Search for the cell housing the specified text and yield its [x, y] center coordinate. 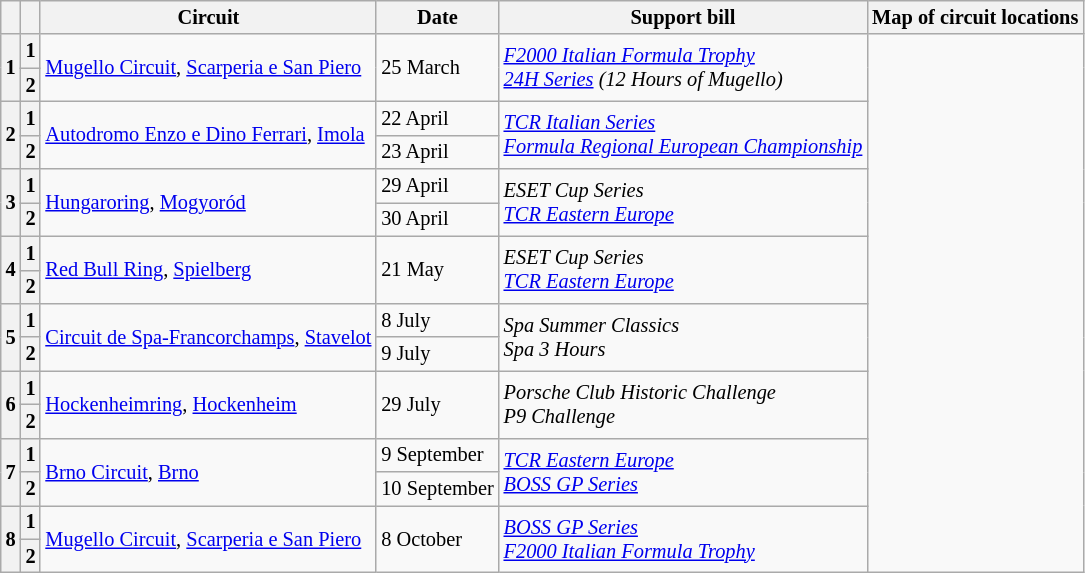
4 [11, 270]
Support bill [684, 17]
8 July [437, 320]
25 March [437, 68]
Map of circuit locations [975, 17]
TCR Eastern EuropeBOSS GP Series [684, 472]
29 April [437, 186]
Date [437, 17]
7 [11, 472]
TCR Italian SeriesFormula Regional European Championship [684, 134]
F2000 Italian Formula Trophy24H Series (12 Hours of Mugello) [684, 68]
9 September [437, 455]
Brno Circuit, Brno [208, 472]
30 April [437, 219]
Porsche Club Historic ChallengeP9 Challenge [684, 404]
Circuit [208, 17]
6 [11, 404]
22 April [437, 118]
8 October [437, 538]
Hockenheimring, Hockenheim [208, 404]
5 [11, 336]
10 September [437, 489]
Autodromo Enzo e Dino Ferrari, Imola [208, 134]
Spa Summer ClassicsSpa 3 Hours [684, 336]
9 July [437, 354]
21 May [437, 270]
3 [11, 202]
Red Bull Ring, Spielberg [208, 270]
BOSS GP SeriesF2000 Italian Formula Trophy [684, 538]
23 April [437, 152]
8 [11, 538]
Hungaroring, Mogyoród [208, 202]
29 July [437, 404]
Circuit de Spa-Francorchamps, Stavelot [208, 336]
